Identify which cell holds the provided text, then report its [x, y] central coordinate. 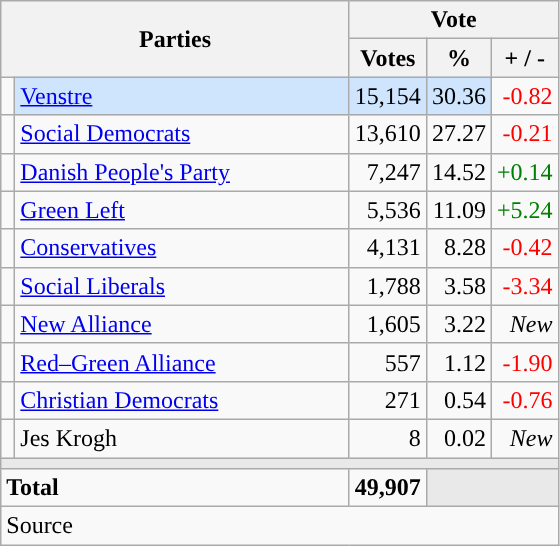
4,131 [388, 248]
+0.14 [524, 172]
11.09 [458, 210]
-0.82 [524, 96]
13,610 [388, 134]
1,605 [388, 324]
-3.34 [524, 286]
Votes [388, 58]
Venstre [182, 96]
49,907 [388, 488]
557 [388, 362]
0.02 [458, 438]
1.12 [458, 362]
Source [280, 526]
Parties [176, 39]
3.22 [458, 324]
% [458, 58]
7,247 [388, 172]
Conservatives [182, 248]
14.52 [458, 172]
3.58 [458, 286]
Social Democrats [182, 134]
+5.24 [524, 210]
-0.76 [524, 400]
30.36 [458, 96]
8 [388, 438]
8.28 [458, 248]
-1.90 [524, 362]
Jes Krogh [182, 438]
0.54 [458, 400]
Social Liberals [182, 286]
-0.21 [524, 134]
Red–Green Alliance [182, 362]
Danish People's Party [182, 172]
5,536 [388, 210]
Total [176, 488]
Vote [454, 20]
1,788 [388, 286]
-0.42 [524, 248]
27.27 [458, 134]
15,154 [388, 96]
Christian Democrats [182, 400]
New Alliance [182, 324]
+ / - [524, 58]
271 [388, 400]
Green Left [182, 210]
